Provide the (x, y) coordinate of the cell's center where the given text is located.  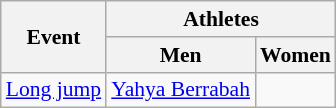
Long jump (54, 90)
Yahya Berrabah (180, 90)
Women (296, 55)
Athletes (221, 19)
Event (54, 36)
Men (180, 55)
